Pinpoint the cell where the given text exists, returning its [X, Y] midpoint coordinate. 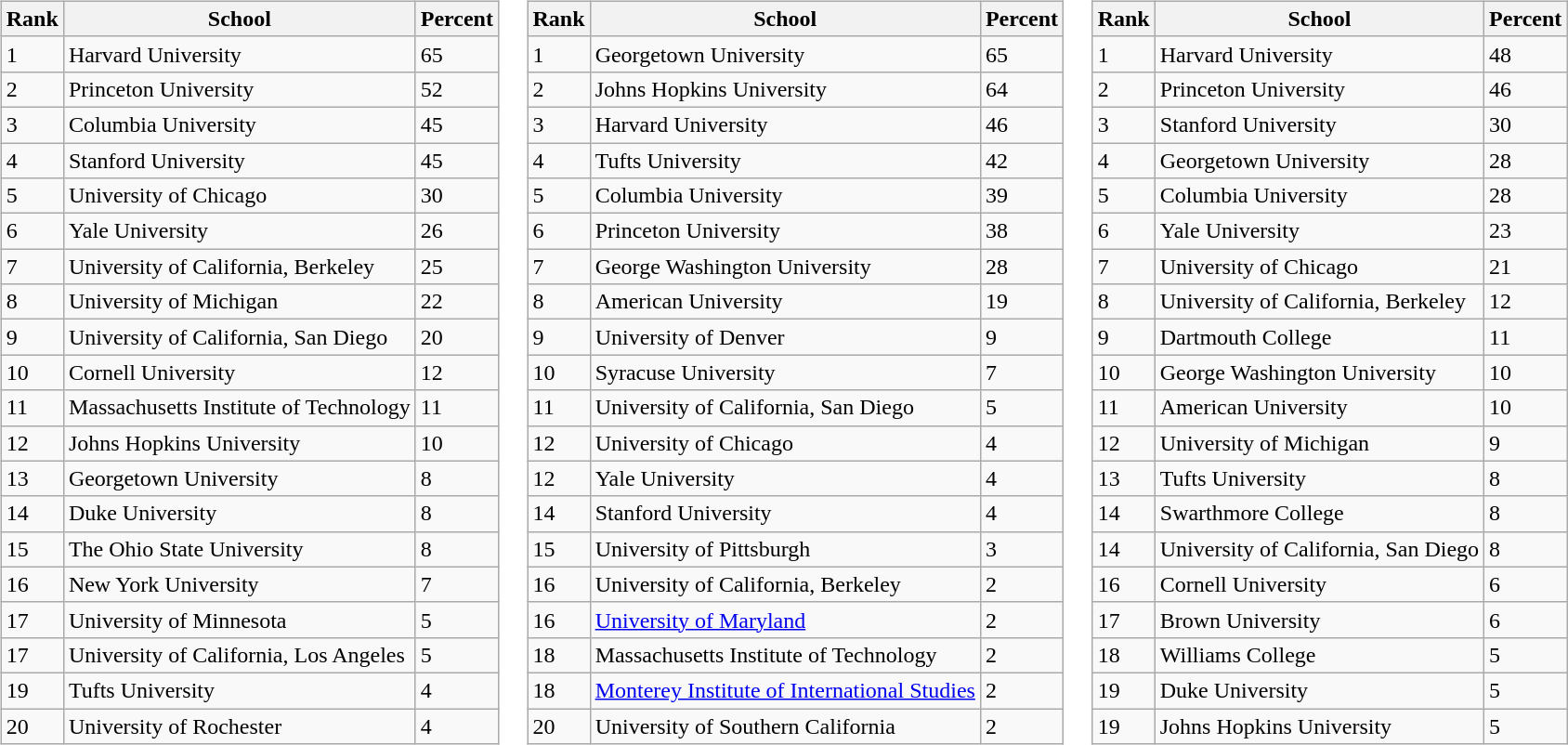
Williams College [1319, 655]
38 [1022, 231]
39 [1022, 196]
Dartmouth College [1319, 337]
22 [457, 302]
42 [1022, 161]
University of Rochester [240, 725]
Swarthmore College [1319, 514]
Syracuse University [785, 372]
University of Southern California [785, 725]
25 [457, 267]
University of Maryland [785, 620]
Brown University [1319, 620]
52 [457, 89]
23 [1525, 231]
26 [457, 231]
University of California, Los Angeles [240, 655]
64 [1022, 89]
The Ohio State University [240, 549]
48 [1525, 54]
New York University [240, 584]
University of Pittsburgh [785, 549]
University of Denver [785, 337]
Monterey Institute of International Studies [785, 690]
University of Minnesota [240, 620]
21 [1525, 267]
